From the cell containing the given text, extract its center point as (x, y) coordinate. 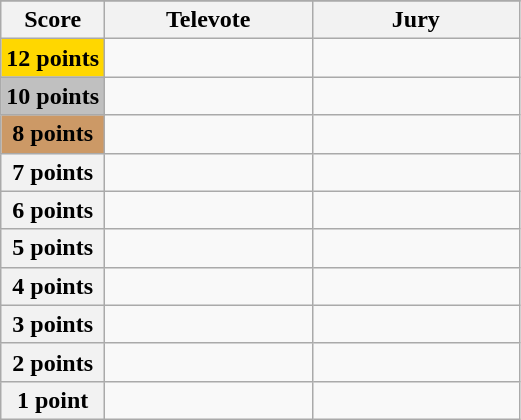
2 points (53, 362)
Score (53, 20)
Jury (416, 20)
4 points (53, 286)
1 point (53, 400)
3 points (53, 324)
7 points (53, 172)
Televote (209, 20)
6 points (53, 210)
10 points (53, 96)
12 points (53, 58)
8 points (53, 134)
5 points (53, 248)
